Scan for the cell matching the given text and deliver its (x, y) coordinate at center. 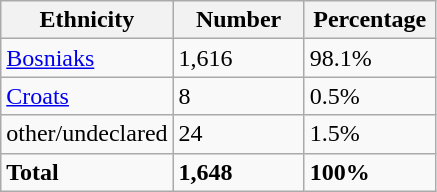
1,648 (238, 172)
other/undeclared (87, 134)
24 (238, 134)
100% (370, 172)
1.5% (370, 134)
8 (238, 96)
1,616 (238, 58)
Total (87, 172)
98.1% (370, 58)
Percentage (370, 20)
0.5% (370, 96)
Bosniaks (87, 58)
Croats (87, 96)
Ethnicity (87, 20)
Number (238, 20)
